Provide the [x, y] coordinate of the cell's center where the given text is located.  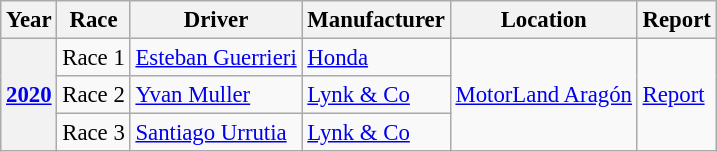
2020 [29, 96]
Yvan Muller [216, 95]
Driver [216, 20]
Location [544, 20]
Race 2 [94, 95]
Race 3 [94, 133]
MotorLand Aragón [544, 96]
Race 1 [94, 58]
Honda [376, 58]
Santiago Urrutia [216, 133]
Year [29, 20]
Esteban Guerrieri [216, 58]
Manufacturer [376, 20]
Race [94, 20]
